Return (x, y) of the center of cell containing provided text 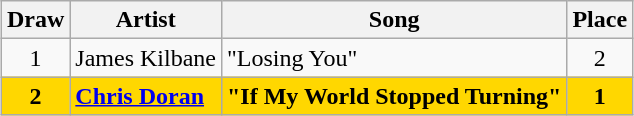
"If My World Stopped Turning" (394, 96)
Place (600, 20)
Draw (35, 20)
Song (394, 20)
Chris Doran (146, 96)
"Losing You" (394, 58)
James Kilbane (146, 58)
Artist (146, 20)
